Return the (X, Y) coordinate for the center point of the cell that contains the specified text.  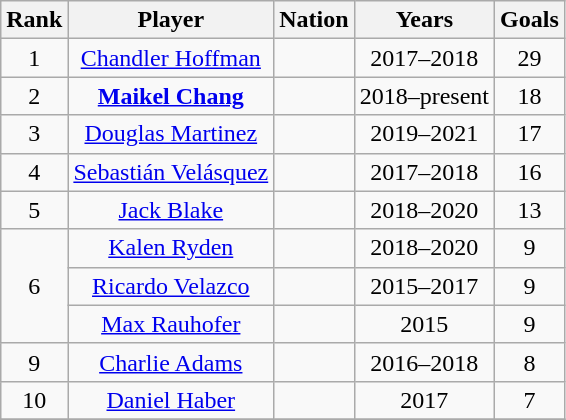
29 (530, 58)
13 (530, 210)
2 (34, 96)
2016–2018 (424, 362)
Player (171, 20)
2017 (424, 400)
Kalen Ryden (171, 248)
5 (34, 210)
8 (530, 362)
6 (34, 286)
Max Rauhofer (171, 324)
4 (34, 172)
2015 (424, 324)
Chandler Hoffman (171, 58)
2019–2021 (424, 134)
Daniel Haber (171, 400)
16 (530, 172)
10 (34, 400)
17 (530, 134)
Goals (530, 20)
Jack Blake (171, 210)
Years (424, 20)
Maikel Chang (171, 96)
2015–2017 (424, 286)
2018–present (424, 96)
Ricardo Velazco (171, 286)
Charlie Adams (171, 362)
Rank (34, 20)
18 (530, 96)
Sebastián Velásquez (171, 172)
3 (34, 134)
1 (34, 58)
7 (530, 400)
Douglas Martinez (171, 134)
Nation (314, 20)
